Provide the (x, y) coordinate of the cell's center where the given text is located.  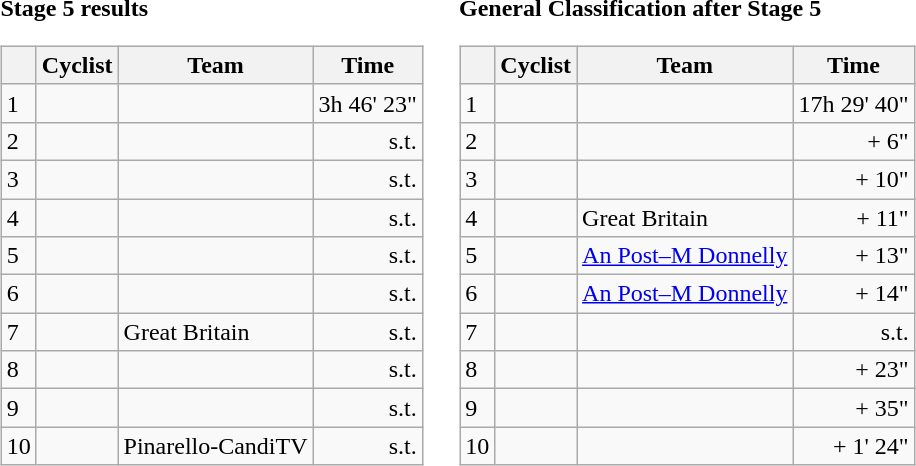
+ 6" (854, 141)
3h 46' 23" (368, 103)
+ 14" (854, 294)
17h 29' 40" (854, 103)
+ 10" (854, 179)
+ 35" (854, 408)
+ 11" (854, 217)
+ 23" (854, 370)
+ 1' 24" (854, 446)
Pinarello-CandiTV (216, 446)
+ 13" (854, 256)
